Search for the cell housing the specified text and yield its [X, Y] center coordinate. 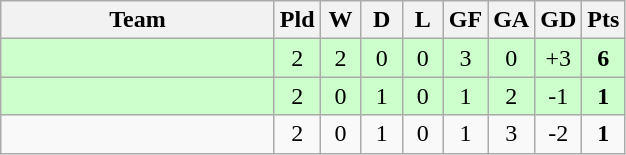
D [382, 20]
Pts [604, 20]
GD [558, 20]
L [422, 20]
GA [512, 20]
6 [604, 58]
-1 [558, 96]
W [340, 20]
Pld [297, 20]
GF [465, 20]
Team [138, 20]
-2 [558, 134]
+3 [558, 58]
